Find where the given text appears and provide that cell's center as [x, y] coordinate. 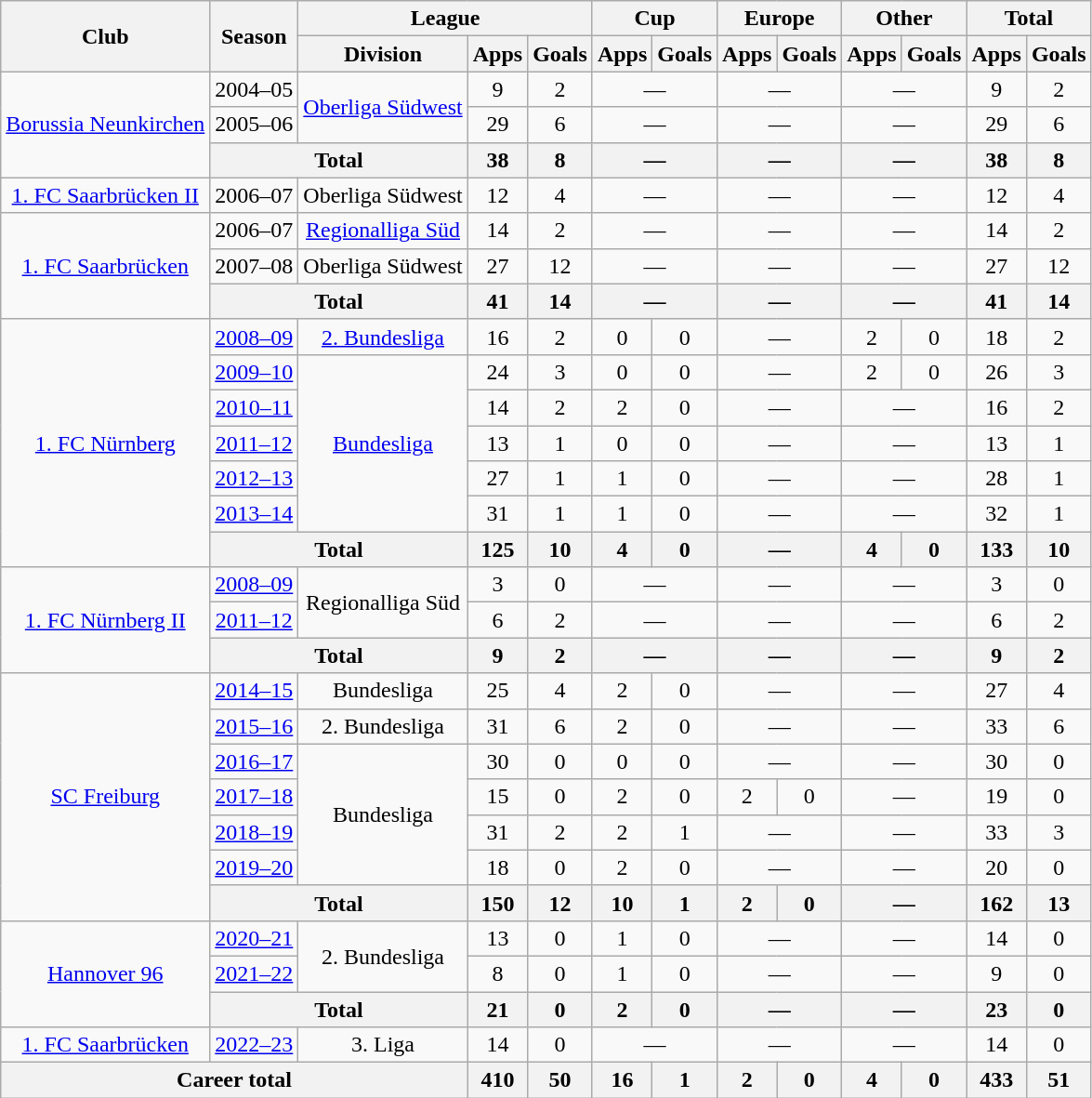
133 [996, 549]
19 [996, 797]
2014–15 [255, 691]
21 [497, 1009]
162 [996, 903]
Club [106, 36]
Cup [654, 19]
26 [996, 372]
150 [497, 903]
Season [255, 36]
15 [497, 797]
2016–17 [255, 761]
1. FC Saarbrücken II [106, 195]
1. FC Nürnberg II [106, 620]
2004–05 [255, 89]
2012–13 [255, 479]
23 [996, 1009]
20 [996, 867]
2015–16 [255, 726]
25 [497, 691]
2021–22 [255, 973]
2019–20 [255, 867]
410 [497, 1080]
50 [560, 1080]
28 [996, 479]
2017–18 [255, 797]
Other [904, 19]
2007–08 [255, 266]
Hannover 96 [106, 973]
32 [996, 514]
2018–19 [255, 832]
Division [383, 54]
3. Liga [383, 1045]
51 [1059, 1080]
2009–10 [255, 372]
2022–23 [255, 1045]
SC Freiburg [106, 797]
Europe [780, 19]
2013–14 [255, 514]
433 [996, 1080]
1. FC Nürnberg [106, 443]
2020–21 [255, 938]
2005–06 [255, 125]
Borussia Neunkirchen [106, 125]
125 [497, 549]
League [446, 19]
24 [497, 372]
2010–11 [255, 407]
Career total [234, 1080]
